Search for the cell housing the specified text and yield its [x, y] center coordinate. 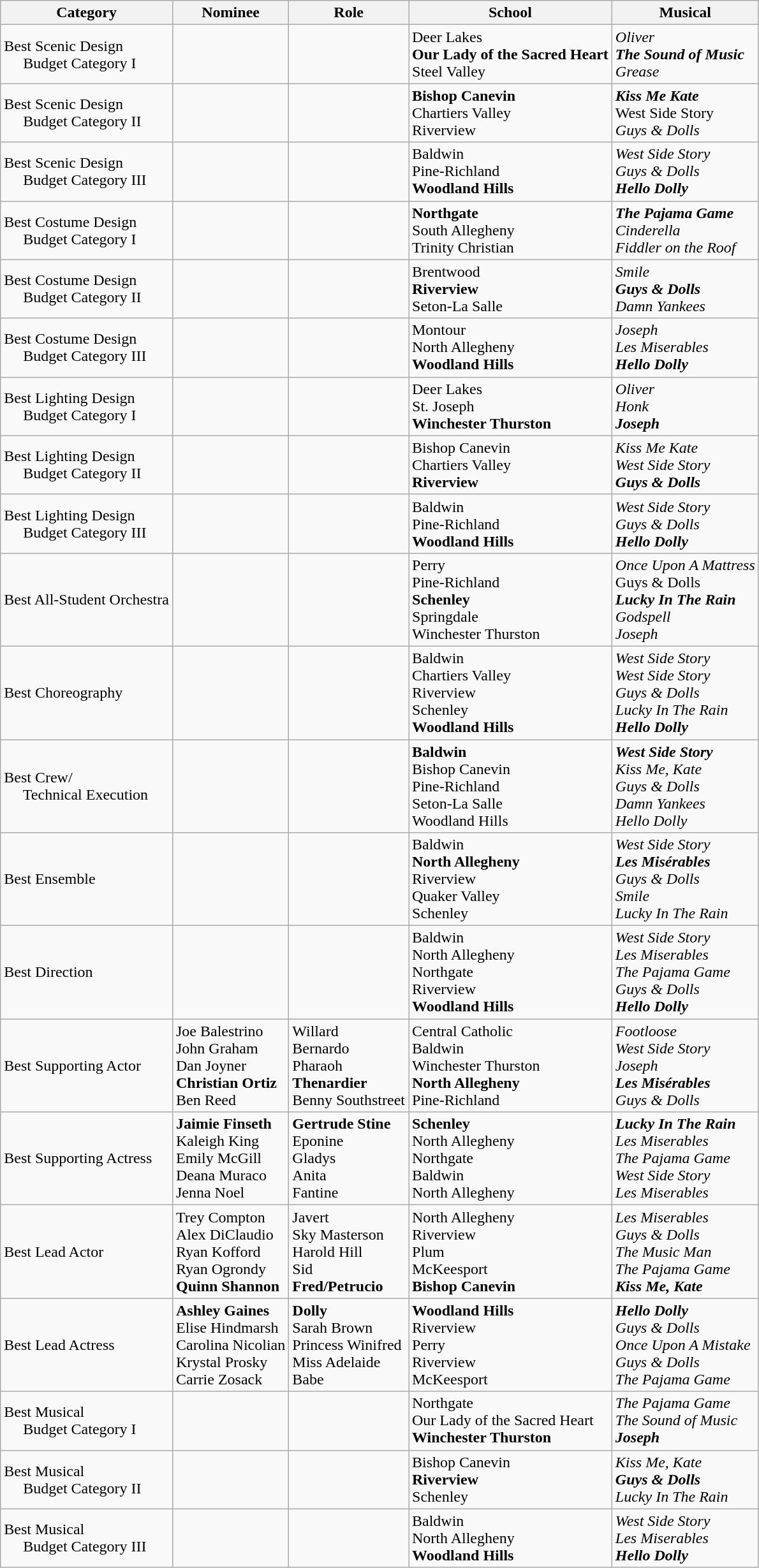
Deer LakesSt. JosephWinchester Thurston [510, 406]
Lucky In The RainLes MiserablesThe Pajama GameWest Side StoryLes Miserables [685, 1159]
Best Supporting Actor [87, 1066]
Best Crew/ Technical Execution [87, 786]
OliverThe Sound of MusicGrease [685, 54]
West Side StoryWest Side StoryGuys & DollsLucky In The RainHello Dolly [685, 692]
Best Costume Design Budget Category I [87, 230]
West Side StoryKiss Me, KateGuys & DollsDamn YankeesHello Dolly [685, 786]
NorthgateSouth AlleghenyTrinity Christian [510, 230]
Trey ComptonAlex DiClaudioRyan KoffordRyan OgrondyQuinn Shannon [230, 1252]
Musical [685, 13]
Jaimie FinsethKaleigh KingEmily McGillDeana MuracoJenna Noel [230, 1159]
Best Scenic Design Budget Category III [87, 172]
Best Lighting Design Budget Category III [87, 524]
Best Lighting Design Budget Category I [87, 406]
Category [87, 13]
Nominee [230, 13]
Best Musical Budget Category I [87, 1421]
Bishop CanevinRiverviewSchenley [510, 1479]
Best Choreography [87, 692]
Best Supporting Actress [87, 1159]
Best Scenic Design Budget Category I [87, 54]
Best Costume Design Budget Category II [87, 289]
School [510, 13]
Best Musical Budget Category II [87, 1479]
BaldwinNorth AlleghenyWoodland Hills [510, 1538]
Joe BalestrinoJohn GrahamDan JoynerChristian OrtizBen Reed [230, 1066]
Central CatholicBaldwinWinchester ThurstonNorth AlleghenyPine-Richland [510, 1066]
West Side StoryLes MisérablesGuys & DollsSmileLucky In The Rain [685, 879]
Best Musical Budget Category III [87, 1538]
Hello DollyGuys & DollsOnce Upon A MistakeGuys & DollsThe Pajama Game [685, 1345]
Best Ensemble [87, 879]
Best Direction [87, 972]
BaldwinNorth AlleghenyRiverviewQuaker ValleySchenley [510, 879]
Ashley GainesElise HindmarshCarolina NicolianKrystal ProskyCarrie Zosack [230, 1345]
Once Upon A MattressGuys & DollsLucky In The RainGodspellJoseph [685, 599]
WillardBernardoPharaohThenardierBenny Southstreet [349, 1066]
Role [349, 13]
Best Costume Design Budget Category III [87, 348]
JosephLes MiserablesHello Dolly [685, 348]
PerryPine-RichlandSchenleySpringdaleWinchester Thurston [510, 599]
Kiss Me, KateGuys & DollsLucky In The Rain [685, 1479]
Best Scenic Design Budget Category II [87, 113]
North AlleghenyRiverviewPlumMcKeesportBishop Canevin [510, 1252]
The Pajama GameCinderellaFiddler on the Roof [685, 230]
Best Lead Actress [87, 1345]
West Side StoryLes MiserablesHello Dolly [685, 1538]
Gertrude StineEponineGladysAnitaFantine [349, 1159]
Deer LakesOur Lady of the Sacred HeartSteel Valley [510, 54]
The Pajama GameThe Sound of MusicJoseph [685, 1421]
SchenleyNorth AlleghenyNorthgateBaldwinNorth Allegheny [510, 1159]
West Side StoryLes MiserablesThe Pajama GameGuys & DollsHello Dolly [685, 972]
DollySarah BrownPrincess WinifredMiss AdelaideBabe [349, 1345]
BaldwinNorth AlleghenyNorthgateRiverviewWoodland Hills [510, 972]
SmileGuys & DollsDamn Yankees [685, 289]
JavertSky MastersonHarold HillSidFred/Petrucio [349, 1252]
Best All-Student Orchestra [87, 599]
OliverHonkJoseph [685, 406]
NorthgateOur Lady of the Sacred HeartWinchester Thurston [510, 1421]
MontourNorth AlleghenyWoodland Hills [510, 348]
BaldwinBishop CanevinPine-RichlandSeton-La SalleWoodland Hills [510, 786]
Best Lighting Design Budget Category II [87, 465]
Woodland HillsRiverviewPerryRiverviewMcKeesport [510, 1345]
Les MiserablesGuys & DollsThe Music ManThe Pajama GameKiss Me, Kate [685, 1252]
BrentwoodRiverviewSeton-La Salle [510, 289]
BaldwinChartiers ValleyRiverviewSchenleyWoodland Hills [510, 692]
Best Lead Actor [87, 1252]
FootlooseWest Side StoryJosephLes MisérablesGuys & Dolls [685, 1066]
